Capture the cell that displays the provided text and extract its [X, Y] central coordinate. 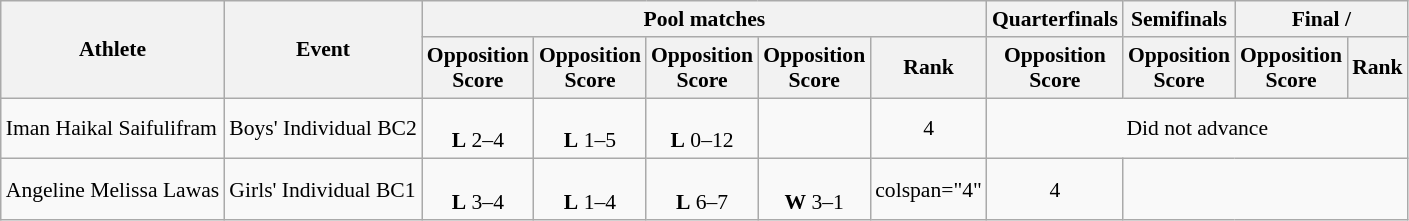
Iman Haikal Saifulifram [113, 128]
Event [323, 50]
Girls' Individual BC1 [323, 190]
Did not advance [1198, 128]
Final / [1322, 19]
L 0–12 [702, 128]
Quarterfinals [1055, 19]
Boys' Individual BC2 [323, 128]
Athlete [113, 50]
colspan="4" [928, 190]
Semifinals [1179, 19]
L 3–4 [478, 190]
L 2–4 [478, 128]
W 3–1 [814, 190]
L 6–7 [702, 190]
L 1–5 [590, 128]
Angeline Melissa Lawas [113, 190]
L 1–4 [590, 190]
Pool matches [704, 19]
